Identify which cell holds the provided text, then report its (X, Y) central coordinate. 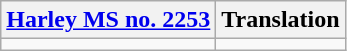
Harley MS no. 2253 (108, 20)
Translation (280, 20)
